Locate the cell with the specified text and output its (x, y) center coordinate. 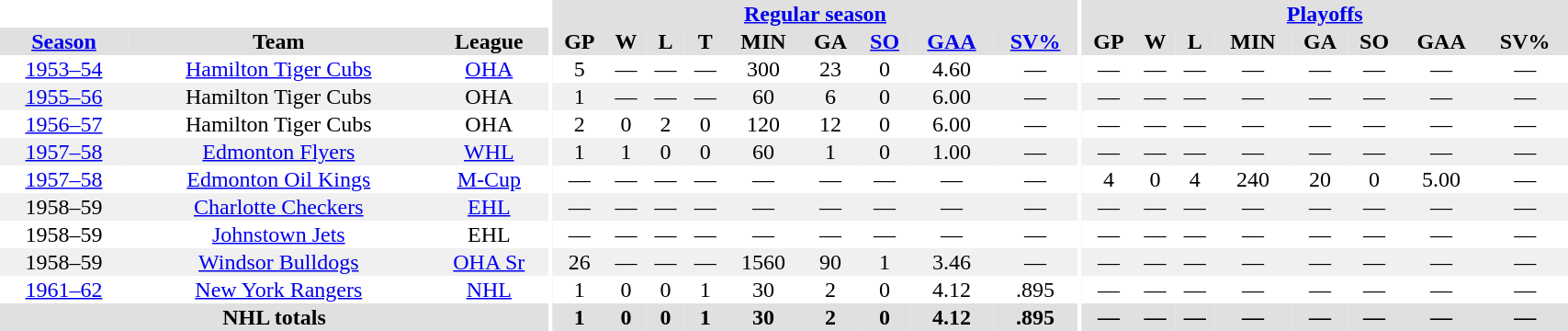
OHA Sr (489, 262)
26 (580, 262)
1560 (763, 262)
WHL (489, 152)
New York Rangers (279, 290)
Team (279, 41)
Windsor Bulldogs (279, 262)
League (489, 41)
23 (830, 69)
20 (1320, 179)
Season (64, 41)
Regular season (816, 14)
M-Cup (489, 179)
1953–54 (64, 69)
Edmonton Oil Kings (279, 179)
240 (1253, 179)
4.60 (952, 69)
Johnstown Jets (279, 234)
300 (763, 69)
1961–62 (64, 290)
120 (763, 124)
3.46 (952, 262)
5 (580, 69)
5.00 (1441, 179)
Playoffs (1325, 14)
1955–56 (64, 97)
Edmonton Flyers (279, 152)
1.00 (952, 152)
6 (830, 97)
Charlotte Checkers (279, 207)
NHL (489, 290)
T (705, 41)
NHL totals (274, 317)
1956–57 (64, 124)
12 (830, 124)
90 (830, 262)
